Detect which cell encompasses the target text, then output its (x, y) center coordinate. 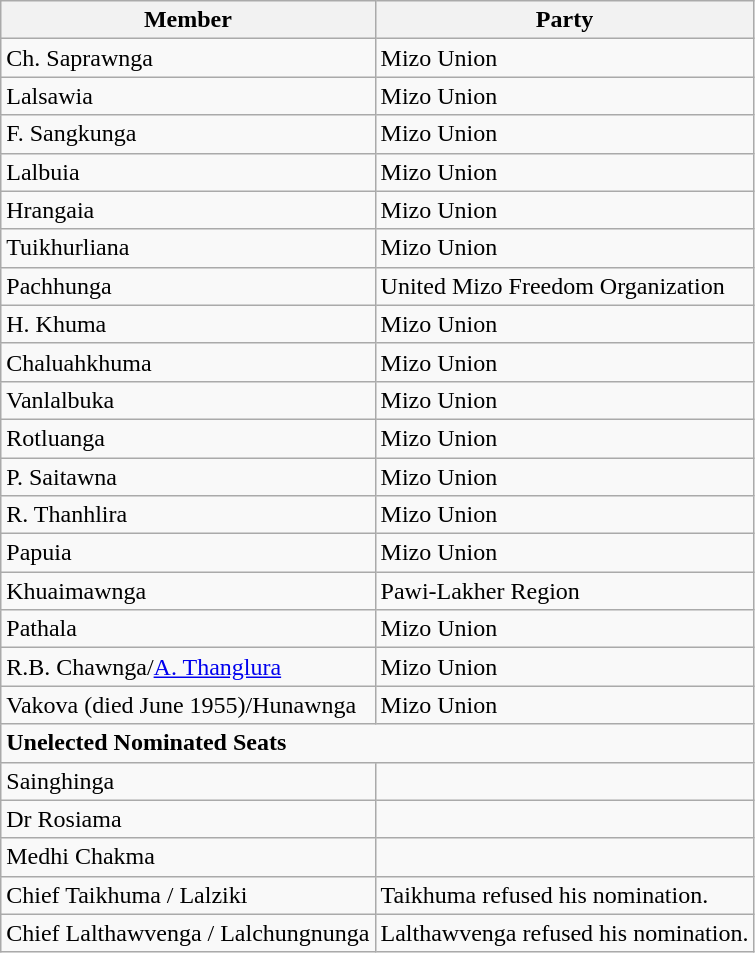
F. Sangkunga (188, 134)
Khuaimawnga (188, 591)
P. Saitawna (188, 477)
Pawi-Lakher Region (564, 591)
Sainghinga (188, 781)
Medhi Chakma (188, 857)
Lalthawvenga refused his nomination. (564, 933)
Member (188, 20)
Tuikhurliana (188, 248)
Chaluahkhuma (188, 362)
Rotluanga (188, 438)
Vakova (died June 1955)/Hunawnga (188, 705)
Unelected Nominated Seats (378, 743)
Taikhuma refused his nomination. (564, 895)
United Mizo Freedom Organization (564, 286)
R. Thanhlira (188, 515)
Vanlalbuka (188, 400)
Lalsawia (188, 96)
Chief Taikhuma / Lalziki (188, 895)
Pathala (188, 629)
Ch. Saprawnga (188, 58)
Papuia (188, 553)
Dr Rosiama (188, 819)
Pachhunga (188, 286)
Party (564, 20)
H. Khuma (188, 324)
Lalbuia (188, 172)
Chief Lalthawvenga / Lalchungnunga (188, 933)
Hrangaia (188, 210)
R.B. Chawnga/A. Thanglura (188, 667)
